From the cell containing the given text, extract its center point as (X, Y) coordinate. 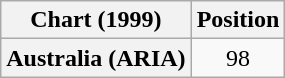
98 (238, 58)
Australia (ARIA) (96, 58)
Chart (1999) (96, 20)
Position (238, 20)
